Identify which cell holds the provided text, then report its [X, Y] central coordinate. 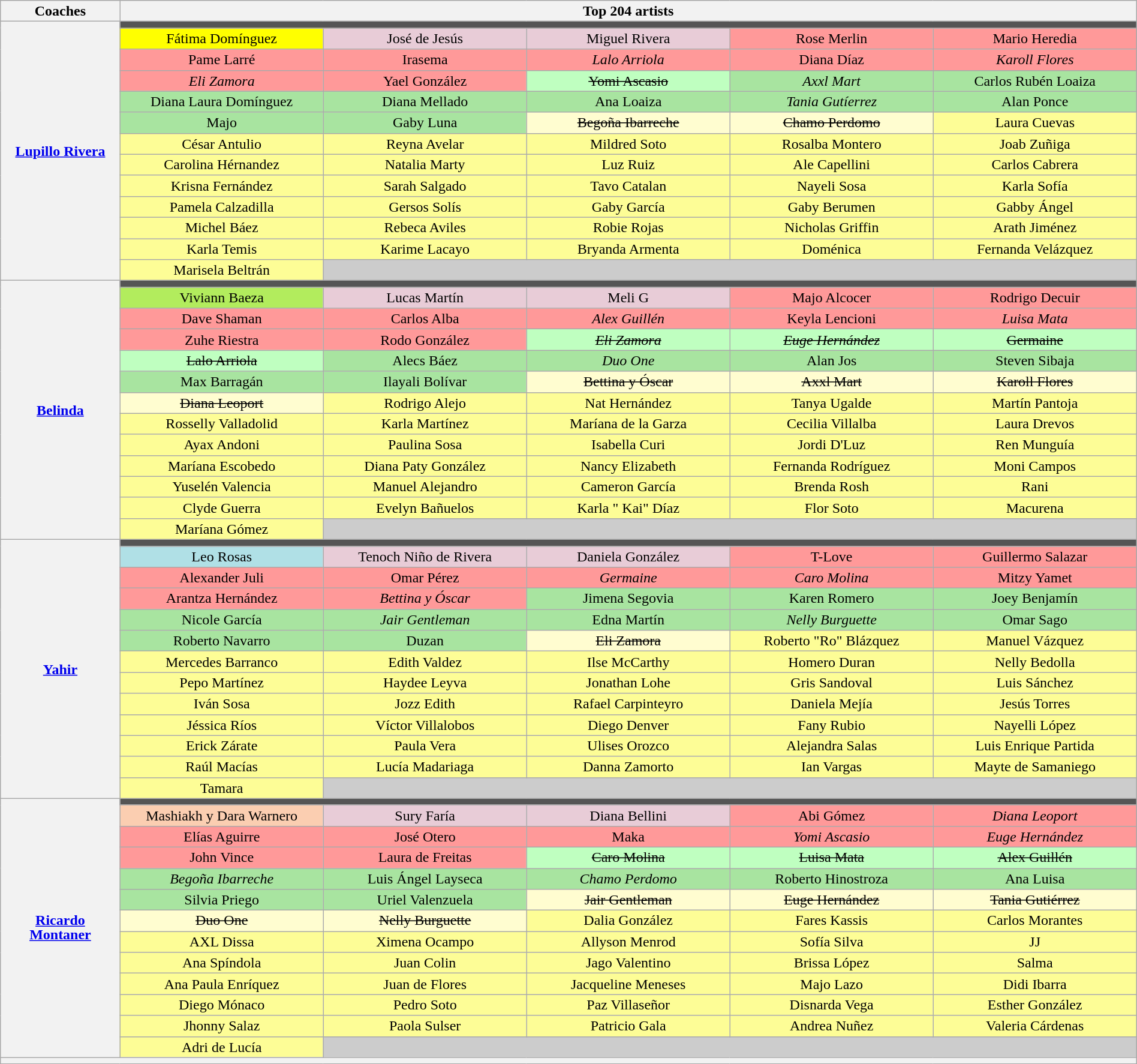
Zuhe Riestra [222, 339]
Dalia González [628, 921]
Iván Sosa [222, 704]
Sofía Silva [831, 942]
Rebeca Aviles [425, 228]
Max Barragán [222, 381]
Pame Larré [222, 60]
Cecilia Villalba [831, 423]
Diego Denver [628, 725]
Rani [1035, 487]
Meli G [628, 297]
T-Love [831, 557]
Ren Munguía [1035, 445]
Roberto Navarro [222, 641]
Joey Benjamín [1035, 599]
Laura Cuevas [1035, 122]
Carlos Rubén Loaiza [1035, 80]
Pedro Soto [425, 1005]
Lucas Martín [425, 297]
Ricardo Montaner [60, 928]
Patricio Gala [628, 1026]
Rosalba Montero [831, 144]
Alecs Báez [425, 361]
Karla Sofía [1035, 186]
Mayte de Samaniego [1035, 767]
Karla " Kai" Díaz [628, 507]
Manuel Vázquez [1035, 641]
Rodrigo Decuir [1035, 297]
Ulises Orozco [628, 746]
Paulina Sosa [425, 445]
Guillermo Salazar [1035, 557]
Yahir [60, 669]
Reyna Avelar [425, 144]
Clyde Guerra [222, 507]
Steven Sibaja [1035, 361]
Gabby Ángel [1035, 206]
Nancy Elizabeth [628, 465]
Paz Villaseñor [628, 1005]
Rodrigo Alejo [425, 403]
Ana Luisa [1035, 879]
Manuel Alejandro [425, 487]
Fares Kassis [831, 921]
Fernanda Rodríguez [831, 465]
Nelly Bedolla [1035, 662]
Alan Jos [831, 361]
Mario Heredia [1035, 38]
Jago Valentino [628, 963]
Juan de Flores [425, 984]
Ana Loaiza [628, 102]
Mitzy Yamet [1035, 578]
Gersos Solís [425, 206]
Allyson Menrod [628, 942]
Jacqueline Meneses [628, 984]
Gaby Luna [425, 122]
Nayelli López [1035, 725]
Juan Colin [425, 963]
Daniela González [628, 557]
Omar Sago [1035, 620]
Leo Rosas [222, 557]
Erick Zárate [222, 746]
Disnarda Vega [831, 1005]
Luz Ruiz [628, 164]
Carlos Alba [425, 319]
Jhonny Salaz [222, 1026]
Luis Ángel Layseca [425, 879]
Karen Romero [831, 599]
Gaby Berumen [831, 206]
Diana Díaz [831, 60]
Elías Aguirre [222, 836]
Luis Sánchez [1035, 683]
Homero Duran [831, 662]
Majo Lazo [831, 984]
Flor Soto [831, 507]
Carlos Cabrera [1035, 164]
Ximena Ocampo [425, 942]
Robie Rojas [628, 228]
Valeria Cárdenas [1035, 1026]
Miguel Rivera [628, 38]
Arantza Hernández [222, 599]
Yuselén Valencia [222, 487]
Omar Pérez [425, 578]
JJ [1035, 942]
José Otero [425, 836]
Tavo Catalan [628, 186]
Ilse McCarthy [628, 662]
Keyla Lencioni [831, 319]
Rafael Carpinteyro [628, 704]
Fátima Domínguez [222, 38]
Haydee Leyva [425, 683]
Ilayali Bolívar [425, 381]
Irasema [425, 60]
Pepo Martínez [222, 683]
Jonathan Lohe [628, 683]
Edith Valdez [425, 662]
Cameron García [628, 487]
Ana Paula Enríquez [222, 984]
Danna Zamorto [628, 767]
Arath Jiménez [1035, 228]
Ale Capellini [831, 164]
Macurena [1035, 507]
Jimena Segovia [628, 599]
Maríana Escobedo [222, 465]
Belinda [60, 410]
Jéssica Ríos [222, 725]
Nicole García [222, 620]
Bryanda Armenta [628, 250]
Joab Zuñiga [1035, 144]
Natalia Marty [425, 164]
Abi Gómez [831, 816]
Maríana Gómez [222, 529]
Sarah Salgado [425, 186]
Alan Ponce [1035, 102]
Didi Ibarra [1035, 984]
Brissa López [831, 963]
Carolina Hérnandez [222, 164]
Edna Martín [628, 620]
Gris Sandoval [831, 683]
Ian Vargas [831, 767]
Rose Merlin [831, 38]
Luis Enrique Partida [1035, 746]
Coaches [60, 11]
Adri de Lucía [222, 1047]
Jozz Edith [425, 704]
Sury Faría [425, 816]
Isabella Curi [628, 445]
Karla Temis [222, 250]
Diana Laura Domínguez [222, 102]
Doménica [831, 250]
Karime Lacayo [425, 250]
Diego Mónaco [222, 1005]
Evelyn Bañuelos [425, 507]
Yael González [425, 80]
César Antulio [222, 144]
Martín Pantoja [1035, 403]
Jordi D'Luz [831, 445]
Nayeli Sosa [831, 186]
José de Jesús [425, 38]
Viviann Baeza [222, 297]
Alejandra Salas [831, 746]
Paola Sulser [425, 1026]
Fernanda Velázquez [1035, 250]
Mildred Soto [628, 144]
Gaby García [628, 206]
AXL Dissa [222, 942]
Tenoch Niño de Rivera [425, 557]
John Vince [222, 858]
Lucía Madariaga [425, 767]
Laura Drevos [1035, 423]
Michel Báez [222, 228]
Karla Martínez [425, 423]
Rodo González [425, 339]
Nicholas Griffin [831, 228]
Tania Gutíerrez [831, 102]
Carlos Morantes [1035, 921]
Diana Mellado [425, 102]
Duzan [425, 641]
Majo Alcocer [831, 297]
Brenda Rosh [831, 487]
Ayax Andoni [222, 445]
Marisela Beltrán [222, 270]
Silvia Priego [222, 900]
Top 204 artists [628, 11]
Maka [628, 836]
Lupillo Rivera [60, 151]
Moni Campos [1035, 465]
Víctor Villalobos [425, 725]
Andrea Nuñez [831, 1026]
Jesús Torres [1035, 704]
Rosselly Valladolid [222, 423]
Roberto "Ro" Blázquez [831, 641]
Paula Vera [425, 746]
Ana Spíndola [222, 963]
Mashiakh y Dara Warnero [222, 816]
Maríana de la Garza [628, 423]
Pamela Calzadilla [222, 206]
Nat Hernández [628, 403]
Tanya Ugalde [831, 403]
Tania Gutiérrez [1035, 900]
Majo [222, 122]
Salma [1035, 963]
Fany Rubio [831, 725]
Tamara [222, 788]
Esther González [1035, 1005]
Laura de Freitas [425, 858]
Roberto Hinostroza [831, 879]
Mercedes Barranco [222, 662]
Uriel Valenzuela [425, 900]
Krisna Fernández [222, 186]
Diana Bellini [628, 816]
Raúl Macías [222, 767]
Daniela Mejía [831, 704]
Alexander Juli [222, 578]
Diana Paty González [425, 465]
Dave Shaman [222, 319]
